Search for the cell housing the specified text and yield its (x, y) center coordinate. 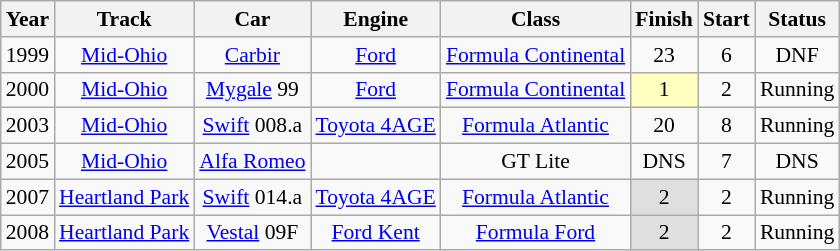
8 (726, 126)
Track (124, 19)
Year (28, 19)
Start (726, 19)
Ford Kent (375, 233)
2007 (28, 197)
Formula Ford (536, 233)
Status (797, 19)
Car (252, 19)
Alfa Romeo (252, 162)
Vestal 09F (252, 233)
1 (664, 90)
DNF (797, 55)
Carbir (252, 55)
1999 (28, 55)
2005 (28, 162)
Class (536, 19)
Mygale 99 (252, 90)
GT Lite (536, 162)
2000 (28, 90)
6 (726, 55)
20 (664, 126)
Swift 014.a (252, 197)
2008 (28, 233)
7 (726, 162)
2003 (28, 126)
Swift 008.a (252, 126)
23 (664, 55)
Finish (664, 19)
Engine (375, 19)
